Determine the [X, Y] coordinate at the center of the cell enclosing the given text.  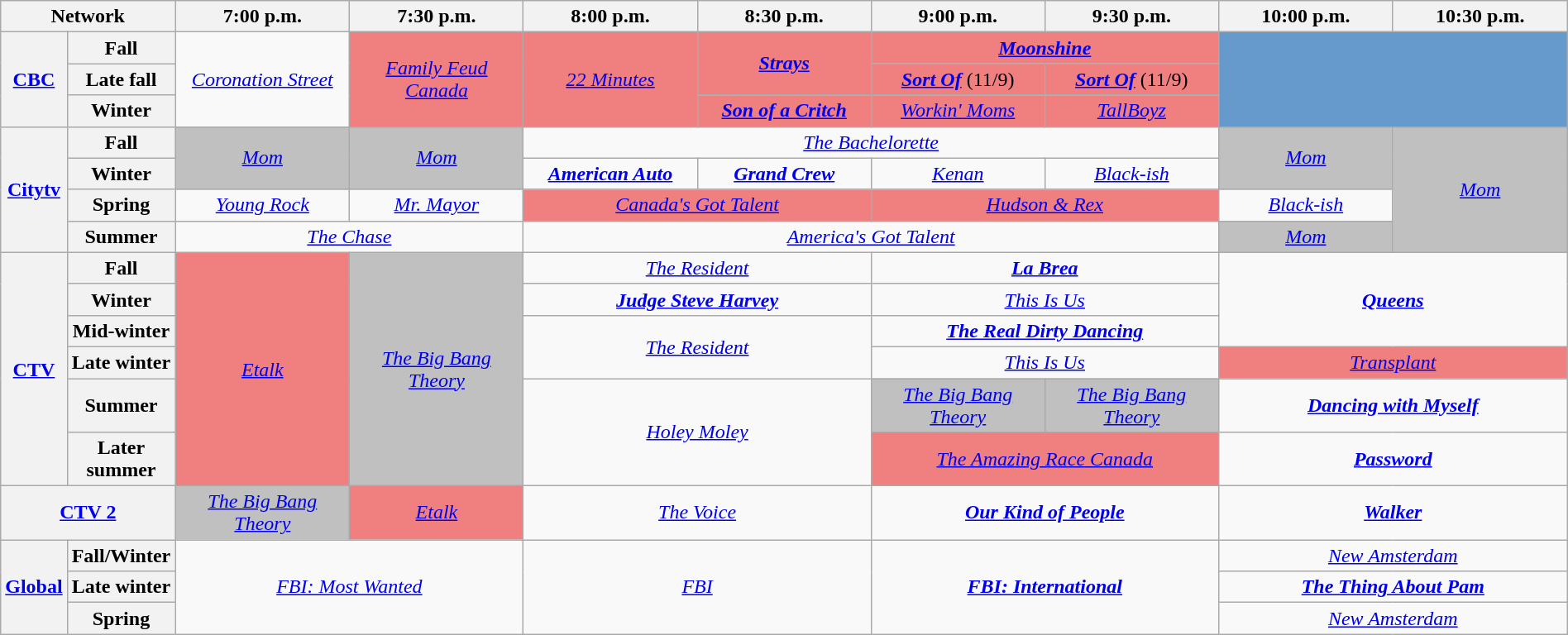
CTV [34, 369]
8:30 p.m. [784, 17]
Kenan [958, 174]
The Bachelorette [871, 142]
America's Got Talent [871, 236]
Hudson & Rex [1045, 205]
CTV 2 [88, 513]
Young Rock [263, 205]
Mid-winter [121, 331]
Holey Moley [697, 432]
Global [34, 587]
CBC [34, 79]
FBI: International [1045, 587]
10:00 p.m. [1305, 17]
Workin' Moms [958, 111]
Queens [1393, 299]
8:00 p.m. [610, 17]
FBI: Most Wanted [349, 587]
Coronation Street [263, 79]
The Amazing Race Canada [1045, 460]
Later summer [121, 460]
Son of a Critch [784, 111]
The Thing About Pam [1393, 587]
Strays [784, 64]
Transplant [1393, 362]
Password [1393, 460]
The Chase [349, 236]
Citytv [34, 189]
Dancing with Myself [1393, 405]
Family Feud Canada [437, 79]
10:30 p.m. [1480, 17]
Mr. Mayor [437, 205]
TallBoyz [1131, 111]
The Voice [697, 513]
Late fall [121, 79]
7:00 p.m. [263, 17]
La Brea [1045, 268]
Walker [1393, 513]
7:30 p.m. [437, 17]
The Real Dirty Dancing [1045, 331]
Fall/Winter [121, 556]
Grand Crew [784, 174]
9:00 p.m. [958, 17]
22 Minutes [610, 79]
Network [88, 17]
Our Kind of People [1045, 513]
9:30 p.m. [1131, 17]
Canada's Got Talent [697, 205]
Judge Steve Harvey [697, 299]
American Auto [610, 174]
FBI [697, 587]
Moonshine [1045, 48]
